Output the [x, y] coordinate of the center of the cell containing the given text.  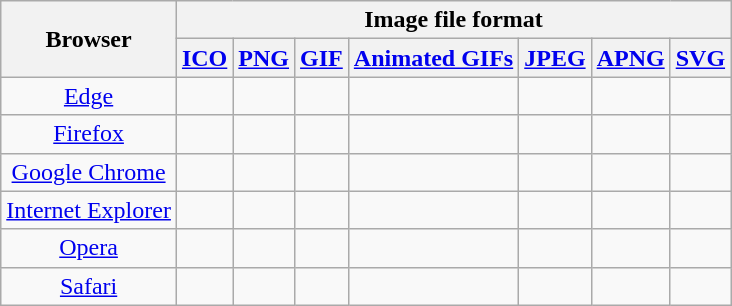
PNG [264, 58]
Firefox [89, 134]
SVG [700, 58]
Image file format [453, 20]
Google Chrome [89, 172]
GIF [322, 58]
Animated GIFs [433, 58]
JPEG [555, 58]
ICO [204, 58]
Opera [89, 248]
Edge [89, 96]
Safari [89, 286]
Internet Explorer [89, 210]
APNG [630, 58]
Browser [89, 39]
